Detect which cell encompasses the target text, then output its (x, y) center coordinate. 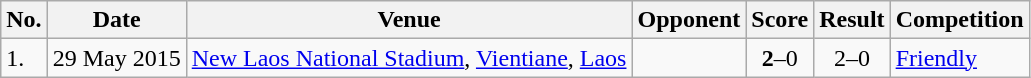
Date (116, 20)
1. (24, 58)
Competition (960, 20)
Opponent (689, 20)
Venue (409, 20)
Score (780, 20)
New Laos National Stadium, Vientiane, Laos (409, 58)
Friendly (960, 58)
No. (24, 20)
Result (852, 20)
29 May 2015 (116, 58)
